For the text-containing cell, return its midpoint in [X, Y] coordinate format. 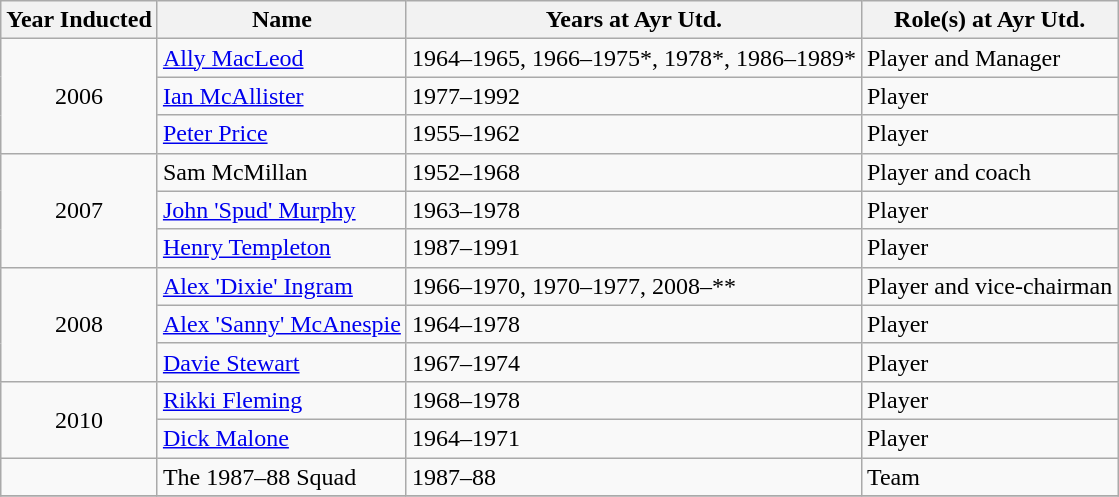
The 1987–88 Squad [282, 477]
2007 [80, 210]
John 'Spud' Murphy [282, 210]
Team [989, 477]
Alex 'Sanny' McAnespie [282, 324]
Player and coach [989, 172]
Player and Manager [989, 58]
Peter Price [282, 134]
Davie Stewart [282, 362]
1987–1991 [634, 248]
Dick Malone [282, 438]
Henry Templeton [282, 248]
1967–1974 [634, 362]
Year Inducted [80, 20]
1963–1978 [634, 210]
1955–1962 [634, 134]
2008 [80, 324]
1964–1971 [634, 438]
Years at Ayr Utd. [634, 20]
Player and vice-chairman [989, 286]
2006 [80, 96]
Ally MacLeod [282, 58]
1966–1970, 1970–1977, 2008–** [634, 286]
Sam McMillan [282, 172]
Name [282, 20]
Role(s) at Ayr Utd. [989, 20]
Ian McAllister [282, 96]
1968–1978 [634, 400]
1952–1968 [634, 172]
1977–1992 [634, 96]
1964–1965, 1966–1975*, 1978*, 1986–1989* [634, 58]
1964–1978 [634, 324]
Rikki Fleming [282, 400]
Alex 'Dixie' Ingram [282, 286]
1987–88 [634, 477]
2010 [80, 419]
